Return the (x, y) coordinate for the center point of the cell that contains the specified text.  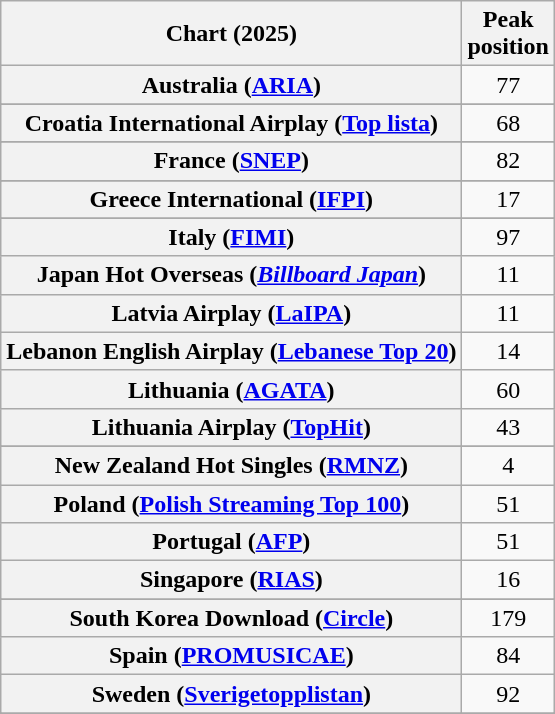
97 (508, 237)
92 (508, 694)
82 (508, 161)
Chart (2025) (232, 34)
14 (508, 351)
Lebanon English Airplay (Lebanese Top 20) (232, 351)
Peakposition (508, 34)
Greece International (IFPI) (232, 199)
16 (508, 580)
Spain (PROMUSICAE) (232, 656)
Croatia International Airplay (Top lista) (232, 123)
179 (508, 618)
84 (508, 656)
Lithuania (AGATA) (232, 389)
Italy (FIMI) (232, 237)
New Zealand Hot Singles (RMNZ) (232, 465)
Singapore (RIAS) (232, 580)
17 (508, 199)
France (SNEP) (232, 161)
Lithuania Airplay (TopHit) (232, 427)
Japan Hot Overseas (Billboard Japan) (232, 275)
Latvia Airplay (LaIPA) (232, 313)
60 (508, 389)
Australia (ARIA) (232, 85)
4 (508, 465)
68 (508, 123)
Sweden (Sverigetopplistan) (232, 694)
Poland (Polish Streaming Top 100) (232, 503)
43 (508, 427)
Portugal (AFP) (232, 542)
77 (508, 85)
South Korea Download (Circle) (232, 618)
